Identify which cell holds the provided text, then report its (X, Y) central coordinate. 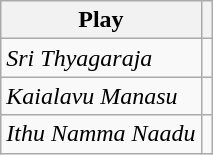
Play (101, 20)
Kaialavu Manasu (101, 96)
Sri Thyagaraja (101, 58)
Ithu Namma Naadu (101, 134)
